Provide the (X, Y) coordinate of the cell's center where the given text is located.  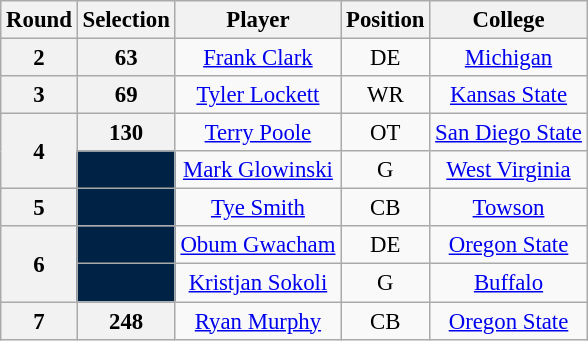
Selection (126, 20)
San Diego State (508, 133)
Kristjan Sokoli (258, 283)
Frank Clark (258, 58)
WR (386, 95)
Round (39, 20)
Obum Gwacham (258, 245)
Kansas State (508, 95)
Buffalo (508, 283)
Tye Smith (258, 208)
69 (126, 95)
248 (126, 321)
Towson (508, 208)
Mark Glowinski (258, 170)
63 (126, 58)
7 (39, 321)
West Virginia (508, 170)
Terry Poole (258, 133)
3 (39, 95)
Michigan (508, 58)
5 (39, 208)
Tyler Lockett (258, 95)
Ryan Murphy (258, 321)
130 (126, 133)
Player (258, 20)
4 (39, 152)
Position (386, 20)
6 (39, 264)
College (508, 20)
OT (386, 133)
2 (39, 58)
